Scan for the cell matching the given text and deliver its [X, Y] coordinate at center. 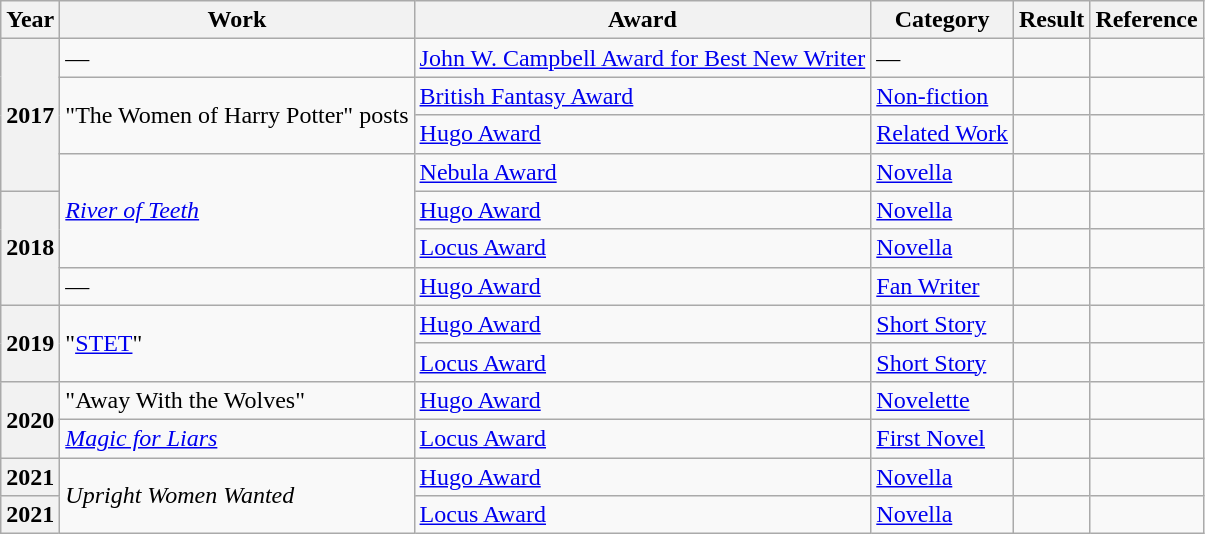
"The Women of Harry Potter" posts [237, 115]
2019 [30, 343]
First Novel [942, 438]
Result [1051, 20]
2020 [30, 419]
Non-fiction [942, 96]
Upright Women Wanted [237, 496]
Fan Writer [942, 286]
Novelette [942, 400]
British Fantasy Award [642, 96]
"Away With the Wolves" [237, 400]
John W. Campbell Award for Best New Writer [642, 58]
2018 [30, 248]
River of Teeth [237, 210]
Work [237, 20]
"STET" [237, 343]
Category [942, 20]
Nebula Award [642, 172]
Reference [1146, 20]
2017 [30, 115]
Award [642, 20]
Magic for Liars [237, 438]
Related Work [942, 134]
Year [30, 20]
